Capture the cell that displays the provided text and extract its [x, y] central coordinate. 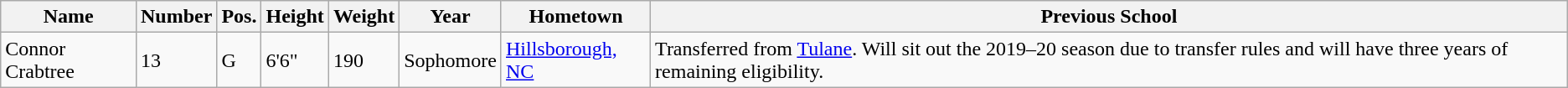
Height [295, 17]
G [240, 60]
Weight [364, 17]
Year [451, 17]
Transferred from Tulane. Will sit out the 2019–20 season due to transfer rules and will have three years of remaining eligibility. [1109, 60]
Number [176, 17]
6'6" [295, 60]
Sophomore [451, 60]
Hometown [575, 17]
Connor Crabtree [69, 60]
Previous School [1109, 17]
13 [176, 60]
190 [364, 60]
Pos. [240, 17]
Name [69, 17]
Hillsborough, NC [575, 60]
